Find where the given text appears and provide that cell's center as (X, Y) coordinate. 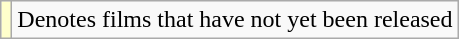
Denotes films that have not yet been released (235, 20)
